Provide the [X, Y] coordinate of the cell's center where the given text is located.  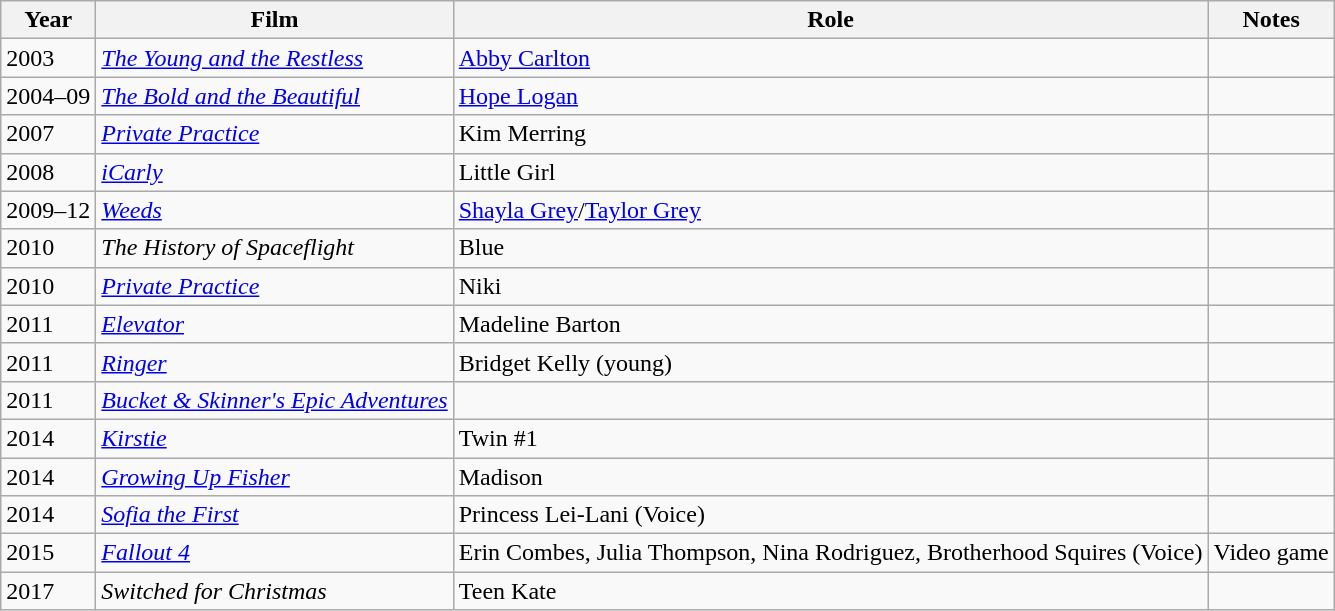
Year [48, 20]
Ringer [274, 362]
Shayla Grey/Taylor Grey [830, 210]
Sofia the First [274, 515]
Bucket & Skinner's Epic Adventures [274, 400]
Video game [1271, 553]
Growing Up Fisher [274, 477]
2007 [48, 134]
Kim Merring [830, 134]
Switched for Christmas [274, 591]
2017 [48, 591]
Abby Carlton [830, 58]
2004–09 [48, 96]
Madison [830, 477]
Elevator [274, 324]
Notes [1271, 20]
Hope Logan [830, 96]
The History of Spaceflight [274, 248]
Twin #1 [830, 438]
Bridget Kelly (young) [830, 362]
Blue [830, 248]
Kirstie [274, 438]
Film [274, 20]
Little Girl [830, 172]
Princess Lei-Lani (Voice) [830, 515]
Erin Combes, Julia Thompson, Nina Rodriguez, Brotherhood Squires (Voice) [830, 553]
Fallout 4 [274, 553]
Madeline Barton [830, 324]
The Bold and the Beautiful [274, 96]
2003 [48, 58]
2008 [48, 172]
Role [830, 20]
The Young and the Restless [274, 58]
2015 [48, 553]
Teen Kate [830, 591]
iCarly [274, 172]
Niki [830, 286]
Weeds [274, 210]
2009–12 [48, 210]
